Output the [x, y] coordinate of the center of the cell containing the given text.  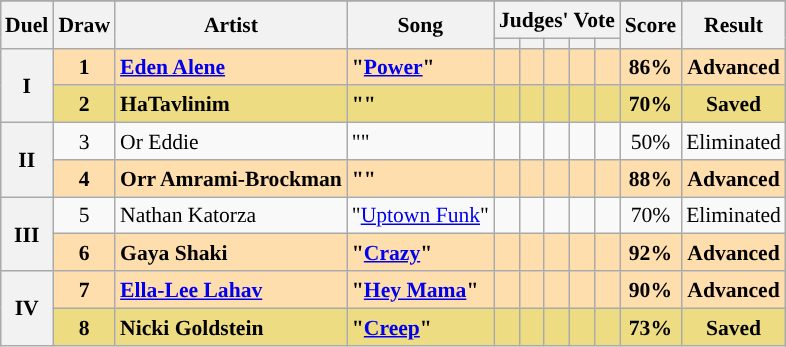
Draw [84, 24]
HaTavlinim [231, 104]
90% [650, 290]
73% [650, 326]
4 [84, 178]
6 [84, 252]
1 [84, 66]
I [26, 85]
"Creep" [420, 326]
Score [650, 24]
"Crazy" [420, 252]
88% [650, 178]
Orr Amrami-Brockman [231, 178]
Nicki Goldstein [231, 326]
Artist [231, 24]
IV [26, 308]
Result [734, 24]
Nathan Katorza [231, 216]
92% [650, 252]
Song [420, 24]
Eden Alene [231, 66]
Gaya Shaki [231, 252]
7 [84, 290]
Or Eddie [231, 142]
8 [84, 326]
III [26, 234]
2 [84, 104]
Ella-Lee Lahav [231, 290]
Judges' Vote [557, 20]
"Hey Mama" [420, 290]
50% [650, 142]
3 [84, 142]
II [26, 160]
5 [84, 216]
86% [650, 66]
"Power" [420, 66]
"Uptown Funk" [420, 216]
Duel [26, 24]
